Extract the (X, Y) coordinate from the center of the cell holding the provided text.  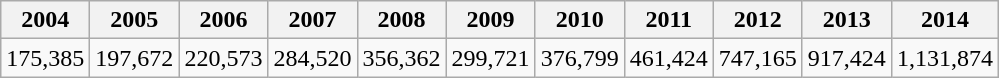
2013 (846, 20)
917,424 (846, 58)
2011 (668, 20)
299,721 (490, 58)
376,799 (580, 58)
356,362 (402, 58)
461,424 (668, 58)
2007 (312, 20)
175,385 (46, 58)
220,573 (224, 58)
197,672 (134, 58)
2014 (944, 20)
747,165 (758, 58)
2008 (402, 20)
1,131,874 (944, 58)
2005 (134, 20)
2009 (490, 20)
2010 (580, 20)
2012 (758, 20)
2006 (224, 20)
2004 (46, 20)
284,520 (312, 58)
